Find where the given text appears and provide that cell's center as [x, y] coordinate. 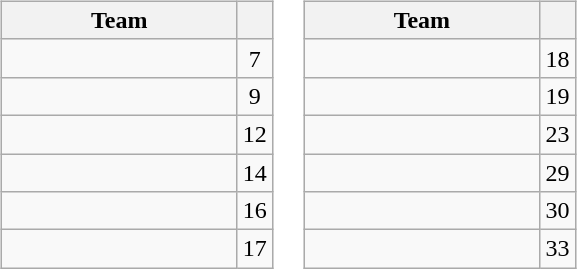
23 [558, 134]
18 [558, 58]
29 [558, 173]
9 [254, 96]
12 [254, 134]
19 [558, 96]
30 [558, 211]
7 [254, 58]
33 [558, 249]
14 [254, 173]
16 [254, 211]
17 [254, 249]
